From the cell containing the given text, extract its center point as (x, y) coordinate. 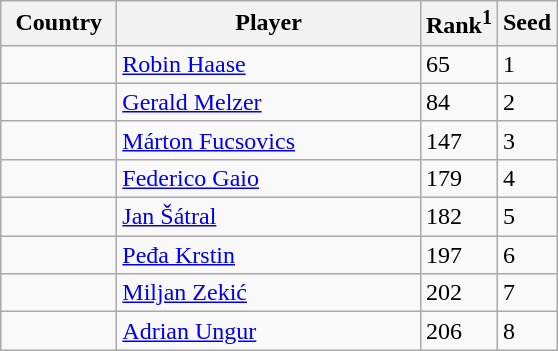
Federico Gaio (269, 178)
Seed (526, 24)
65 (458, 64)
147 (458, 140)
Robin Haase (269, 64)
4 (526, 178)
8 (526, 331)
206 (458, 331)
Country (59, 24)
Peđa Krstin (269, 255)
197 (458, 255)
84 (458, 102)
179 (458, 178)
7 (526, 293)
5 (526, 217)
182 (458, 217)
Miljan Zekić (269, 293)
Gerald Melzer (269, 102)
6 (526, 255)
202 (458, 293)
Player (269, 24)
1 (526, 64)
Adrian Ungur (269, 331)
Márton Fucsovics (269, 140)
Rank1 (458, 24)
3 (526, 140)
Jan Šátral (269, 217)
2 (526, 102)
